Return [x, y] of the center of cell containing provided text 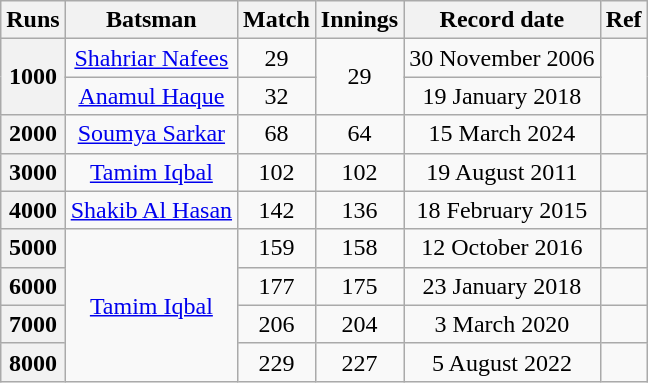
8000 [33, 362]
206 [277, 324]
12 October 2016 [502, 248]
175 [359, 286]
30 November 2006 [502, 58]
7000 [33, 324]
64 [359, 134]
Shahriar Nafees [151, 58]
158 [359, 248]
Runs [33, 20]
204 [359, 324]
Anamul Haque [151, 96]
19 January 2018 [502, 96]
Shakib Al Hasan [151, 210]
3 March 2020 [502, 324]
229 [277, 362]
Match [277, 20]
1000 [33, 77]
142 [277, 210]
23 January 2018 [502, 286]
3000 [33, 172]
Soumya Sarkar [151, 134]
32 [277, 96]
Ref [624, 20]
136 [359, 210]
159 [277, 248]
177 [277, 286]
Batsman [151, 20]
2000 [33, 134]
68 [277, 134]
227 [359, 362]
5000 [33, 248]
19 August 2011 [502, 172]
18 February 2015 [502, 210]
Record date [502, 20]
Innings [359, 20]
5 August 2022 [502, 362]
4000 [33, 210]
6000 [33, 286]
15 March 2024 [502, 134]
